Return (x, y) of the center of cell containing provided text 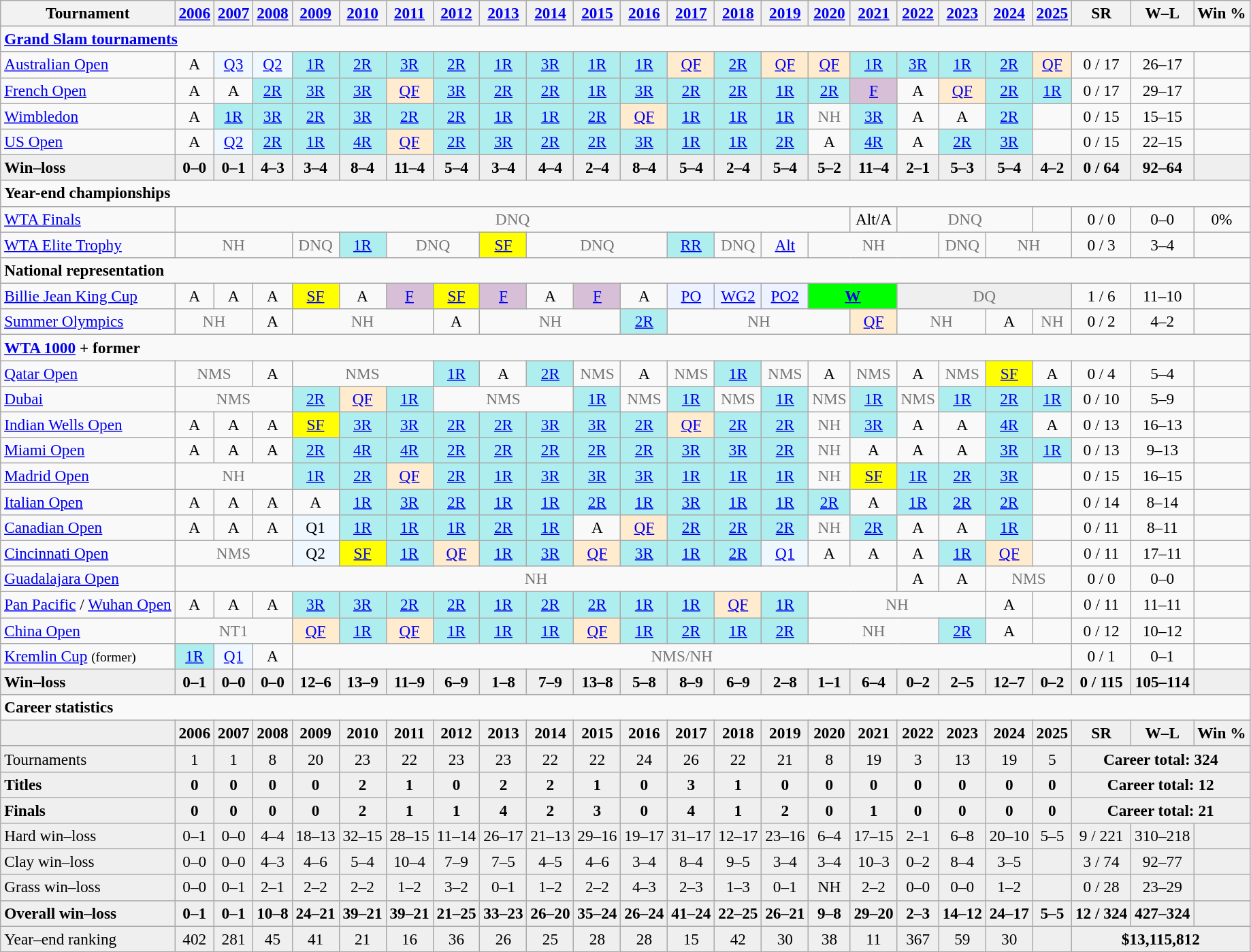
12–6 (316, 682)
20–10 (1009, 836)
10–12 (1163, 630)
2–8 (785, 682)
38 (829, 938)
26–20 (550, 913)
11–11 (1163, 604)
92–64 (1163, 167)
16 (410, 938)
Clay win–loss (88, 861)
Tournament (88, 13)
10–4 (410, 861)
105–114 (1163, 682)
3–2 (456, 887)
8–14 (1163, 502)
Cincinnati Open (88, 553)
8–11 (1163, 527)
Career statistics (625, 707)
10–8 (272, 913)
15–15 (1163, 116)
45 (272, 938)
5 (1052, 759)
13–8 (598, 682)
33–23 (504, 913)
Canadian Open (88, 527)
Indian Wells Open (88, 425)
5–2 (829, 167)
National representation (625, 270)
RR (692, 244)
0 / 1 (1101, 656)
PO2 (785, 296)
Dubai (88, 399)
0 / 2 (1101, 322)
36 (456, 938)
1 / 6 (1101, 296)
16–15 (1163, 476)
Wimbledon (88, 116)
Tournaments (88, 759)
12–7 (1009, 682)
8–9 (692, 682)
26–24 (644, 913)
Summer Olympics (88, 322)
31–17 (692, 836)
Alt/A (874, 219)
21–13 (550, 836)
17–11 (1163, 553)
Grand Slam tournaments (625, 39)
Guadalajara Open (88, 578)
11–14 (456, 836)
23–16 (785, 836)
Overall win–loss (88, 913)
41–24 (692, 913)
3 / 74 (1101, 861)
W (853, 296)
1–3 (738, 887)
14–12 (962, 913)
Career total: 324 (1161, 759)
Career total: 21 (1161, 810)
59 (962, 938)
21–25 (456, 913)
24 (644, 759)
11 (874, 938)
0 / 14 (1101, 502)
41 (316, 938)
22–25 (738, 913)
Alt (785, 244)
29–20 (874, 913)
367 (917, 938)
11–9 (410, 682)
Pan Pacific / Wuhan Open (88, 604)
24–17 (1009, 913)
29–16 (598, 836)
0 / 12 (1101, 630)
1–8 (504, 682)
Madrid Open (88, 476)
92–77 (1163, 861)
12 / 324 (1101, 913)
French Open (88, 91)
28–15 (410, 836)
WTA 1000 + former (625, 347)
24–21 (316, 913)
Kremlin Cup (former) (88, 656)
WTA Finals (88, 219)
9 / 221 (1101, 836)
WTA Elite Trophy (88, 244)
10–3 (874, 861)
5–3 (962, 167)
Year-end championships (625, 193)
11–10 (1163, 296)
0 / 115 (1101, 682)
0 / 10 (1101, 399)
19–17 (644, 836)
35–24 (598, 913)
23–29 (1163, 887)
0 / 4 (1101, 373)
Billie Jean King Cup (88, 296)
26–21 (785, 913)
0% (1222, 219)
5–8 (644, 682)
Italian Open (88, 502)
9–13 (1163, 450)
0 / 64 (1101, 167)
2–5 (962, 682)
6–8 (962, 836)
20 (316, 759)
310–218 (1163, 836)
42 (738, 938)
281 (233, 938)
PO (692, 296)
NMS/NH (682, 656)
16–13 (1163, 425)
9–5 (738, 861)
China Open (88, 630)
25 (550, 938)
402 (195, 938)
17–15 (874, 836)
NT1 (233, 630)
13–9 (362, 682)
13 (962, 759)
Titles (88, 785)
Miami Open (88, 450)
15 (692, 938)
0 / 28 (1101, 887)
22–15 (1163, 142)
Q3 (233, 65)
3–5 (1009, 861)
Hard win–loss (88, 836)
4–5 (550, 861)
Qatar Open (88, 373)
DQ (984, 296)
Grass win–loss (88, 887)
427–324 (1163, 913)
29–17 (1163, 91)
US Open (88, 142)
Career total: 12 (1161, 785)
12–17 (738, 836)
7–5 (504, 861)
$13,115,812 (1161, 938)
Finals (88, 810)
9–8 (829, 913)
Year–end ranking (88, 938)
0 / 3 (1101, 244)
Australian Open (88, 65)
WG2 (738, 296)
32–15 (362, 836)
1–1 (829, 682)
5–9 (1163, 399)
18–13 (316, 836)
